Extract the (x, y) coordinate from the center of the cell holding the provided text.  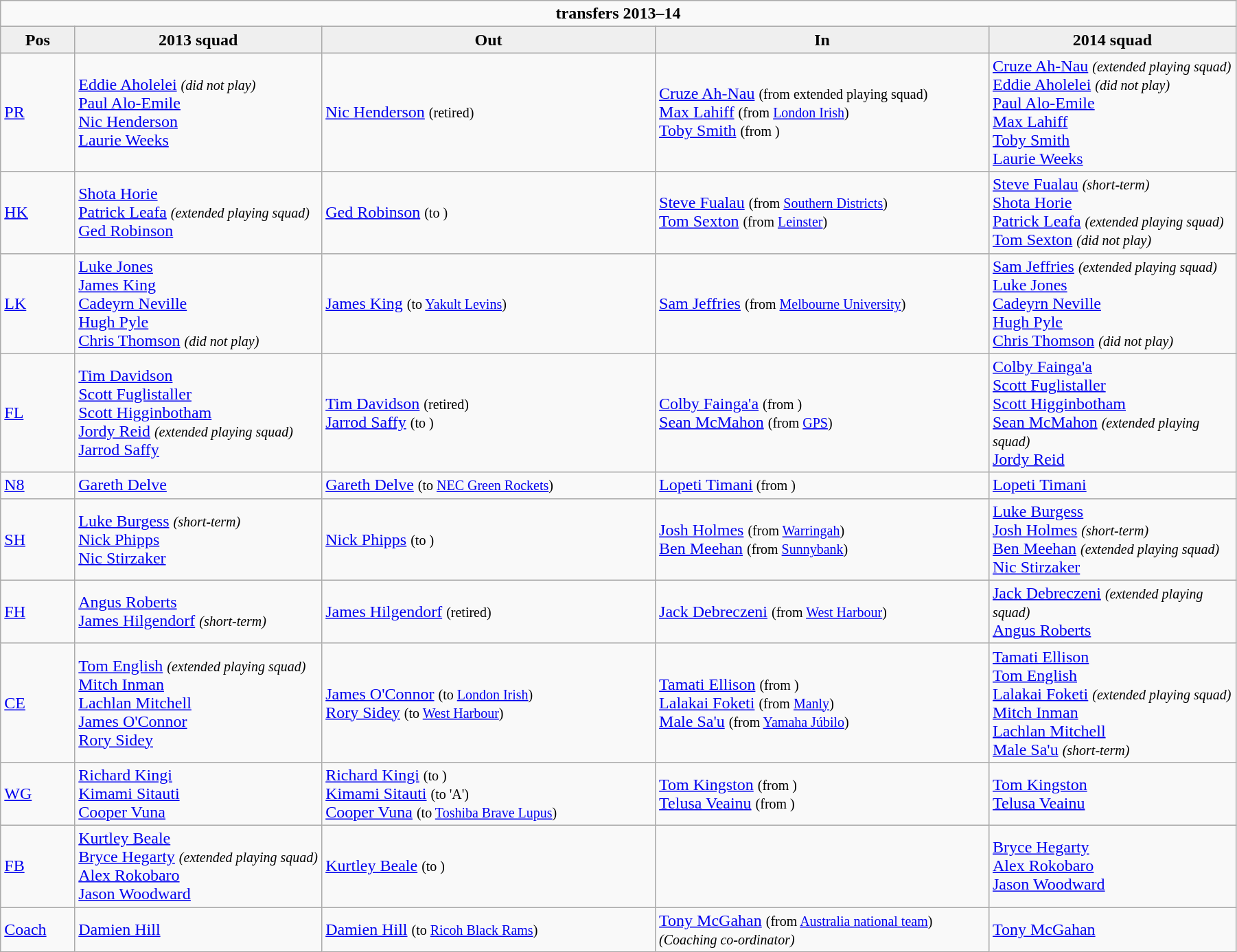
Luke Burgess (short-term)Nick PhippsNic Stirzaker (198, 539)
Tom Kingston (from ) Telusa Veainu (from ) (822, 793)
Tom KingstonTelusa Veainu (1112, 793)
James Hilgendorf (retired) (489, 612)
Nick Phipps (to ) (489, 539)
Tim Davidson (retired) Jarrod Saffy (to ) (489, 413)
Luke BurgessJosh Holmes (short-term)Ben Meehan (extended playing squad)Nic Stirzaker (1112, 539)
Gareth Delve (to NEC Green Rockets) (489, 485)
SH (38, 539)
FH (38, 612)
Steve Fualau (short-term)Shota HoriePatrick Leafa (extended playing squad)Tom Sexton (did not play) (1112, 213)
Richard KingiKimami SitautiCooper Vuna (198, 793)
Tony McGahan (1112, 929)
CE (38, 703)
Colby Fainga'aScott FuglistallerScott HigginbothamSean McMahon (extended playing squad)Jordy Reid (1112, 413)
Josh Holmes (from Warringah) Ben Meehan (from Sunnybank) (822, 539)
2013 squad (198, 40)
N8 (38, 485)
Kurtley Beale (to ) (489, 866)
Richard Kingi (to ) Kimami Sitauti (to 'A') Cooper Vuna (to Toshiba Brave Lupus) (489, 793)
PR (38, 113)
Luke JonesJames KingCadeyrn NevilleHugh PyleChris Thomson (did not play) (198, 303)
Coach (38, 929)
Ged Robinson (to ) (489, 213)
Tim DavidsonScott FuglistallerScott HigginbothamJordy Reid (extended playing squad)Jarrod Saffy (198, 413)
WG (38, 793)
Steve Fualau (from Southern Districts) Tom Sexton (from Leinster) (822, 213)
Nic Henderson (retired) (489, 113)
James King (to Yakult Levins) (489, 303)
FL (38, 413)
Tom English (extended playing squad)Mitch InmanLachlan MitchellJames O'ConnorRory Sidey (198, 703)
Damien Hill (198, 929)
Pos (38, 40)
James O'Connor (to London Irish) Rory Sidey (to West Harbour) (489, 703)
Tamati EllisonTom EnglishLalakai Foketi (extended playing squad)Mitch InmanLachlan MitchellMale Sa'u (short-term) (1112, 703)
Shota HoriePatrick Leafa (extended playing squad)Ged Robinson (198, 213)
Sam Jeffries (from Melbourne University) (822, 303)
Bryce HegartyAlex RokobaroJason Woodward (1112, 866)
Eddie Aholelei (did not play)Paul Alo-EmileNic HendersonLaurie Weeks (198, 113)
Colby Fainga'a (from ) Sean McMahon (from GPS) (822, 413)
LK (38, 303)
In (822, 40)
Jack Debreczeni (from West Harbour) (822, 612)
Angus RobertsJames Hilgendorf (short-term) (198, 612)
Lopeti Timani (1112, 485)
Damien Hill (to Ricoh Black Rams) (489, 929)
FB (38, 866)
Kurtley BealeBryce Hegarty (extended playing squad)Alex RokobaroJason Woodward (198, 866)
Out (489, 40)
Jack Debreczeni (extended playing squad)Angus Roberts (1112, 612)
2014 squad (1112, 40)
transfers 2013–14 (618, 14)
Tony McGahan (from Australia national team) (Coaching co-ordinator) (822, 929)
Gareth Delve (198, 485)
Cruze Ah-Nau (extended playing squad)Eddie Aholelei (did not play)Paul Alo-EmileMax LahiffToby SmithLaurie Weeks (1112, 113)
Lopeti Timani (from ) (822, 485)
HK (38, 213)
Sam Jeffries (extended playing squad)Luke JonesCadeyrn NevilleHugh PyleChris Thomson (did not play) (1112, 303)
Cruze Ah-Nau (from extended playing squad) Max Lahiff (from London Irish) Toby Smith (from ) (822, 113)
Tamati Ellison (from ) Lalakai Foketi (from Manly) Male Sa'u (from Yamaha Júbilo) (822, 703)
